Identify which cell holds the provided text, then report its [x, y] central coordinate. 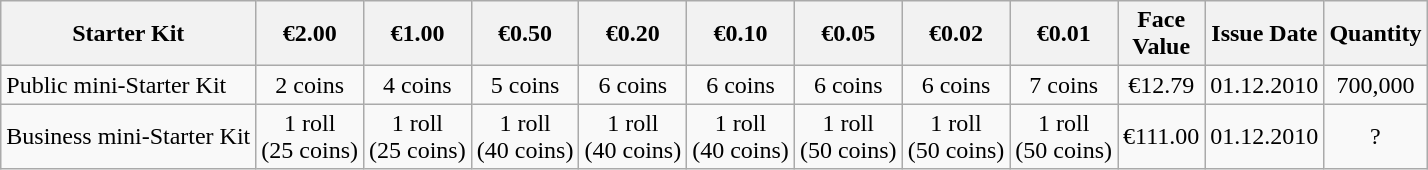
Public mini-Starter Kit [128, 85]
€0.50 [525, 34]
5 coins [525, 85]
€0.10 [741, 34]
€2.00 [310, 34]
Business mini-Starter Kit [128, 136]
? [1376, 136]
Face Value [1162, 34]
€0.01 [1064, 34]
€111.00 [1162, 136]
700,000 [1376, 85]
€1.00 [418, 34]
Starter Kit [128, 34]
4 coins [418, 85]
Quantity [1376, 34]
Issue Date [1264, 34]
€12.79 [1162, 85]
€0.20 [633, 34]
7 coins [1064, 85]
2 coins [310, 85]
€0.05 [848, 34]
€0.02 [956, 34]
